Locate the cell with the specified text and output its (X, Y) center coordinate. 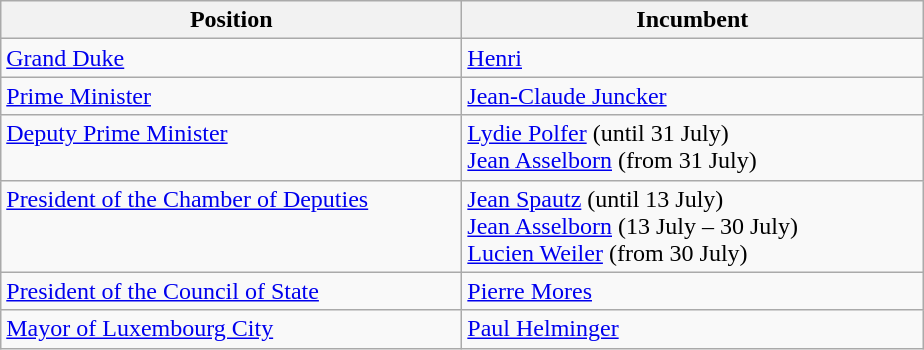
Henri (692, 58)
Incumbent (692, 20)
Deputy Prime Minister (232, 148)
Position (232, 20)
Mayor of Luxembourg City (232, 329)
Grand Duke (232, 58)
Lydie Polfer (until 31 July) Jean Asselborn (from 31 July) (692, 148)
President of the Chamber of Deputies (232, 226)
Paul Helminger (692, 329)
Jean Spautz (until 13 July) Jean Asselborn (13 July – 30 July) Lucien Weiler (from 30 July) (692, 226)
Pierre Mores (692, 291)
President of the Council of State (232, 291)
Prime Minister (232, 96)
Jean-Claude Juncker (692, 96)
